For the text-containing cell, return its midpoint in (X, Y) coordinate format. 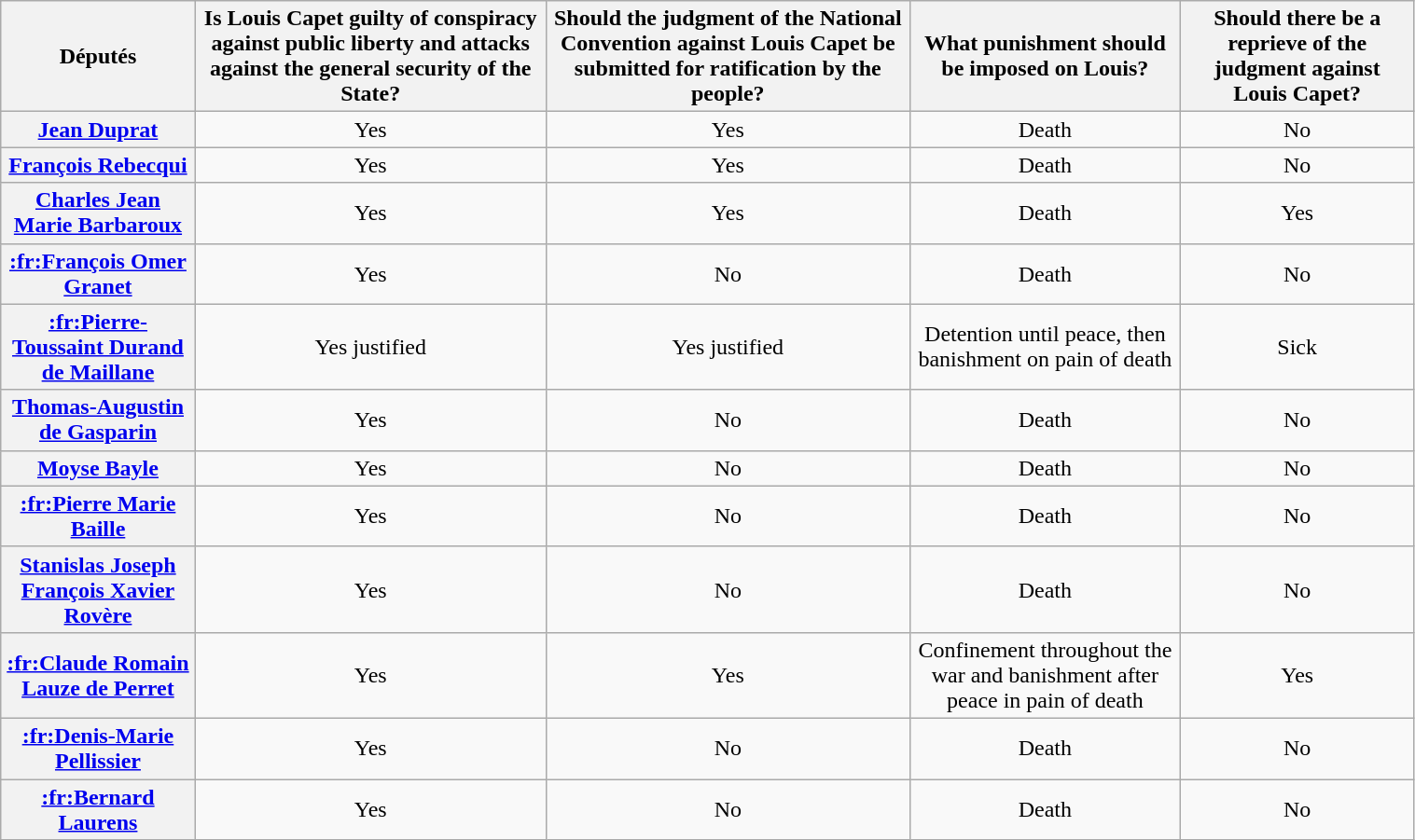
Is Louis Capet guilty of conspiracy against public liberty and attacks against the general security of the State? (370, 56)
Should the judgment of the National Convention against Louis Capet be submitted for ratification by the people? (728, 56)
What punishment should be imposed on Louis? (1045, 56)
:fr:Claude Romain Lauze de Perret (98, 675)
Jean Duprat (98, 130)
Should there be a reprieve of the judgment against Louis Capet? (1297, 56)
Moyse Bayle (98, 468)
Charles Jean Marie Barbaroux (98, 213)
:fr:François Omer Granet (98, 274)
Detention until peace, then banishment on pain of death (1045, 347)
François Rebecqui (98, 165)
Confinement throughout the war and banishment after peace in pain of death (1045, 675)
Sick (1297, 347)
:fr:Pierre-Toussaint Durand de Maillane (98, 347)
:fr:Pierre Marie Baille (98, 516)
:fr:Denis-Marie Pellissier (98, 748)
Députés (98, 56)
Stanislas Joseph François Xavier Rovère (98, 589)
:fr:Bernard Laurens (98, 809)
Thomas-Augustin de Gasparin (98, 420)
